Capture the cell that displays the provided text and extract its (X, Y) central coordinate. 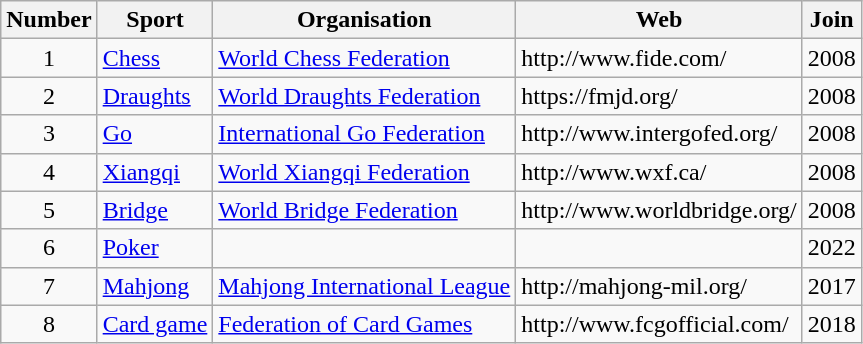
http://www.worldbridge.org/ (659, 210)
2017 (832, 286)
8 (49, 324)
http://www.wxf.ca/ (659, 172)
World Draughts Federation (364, 96)
Federation of Card Games (364, 324)
http://mahjong-mil.org/ (659, 286)
Join (832, 20)
Organisation (364, 20)
4 (49, 172)
Xiangqi (155, 172)
3 (49, 134)
World Chess Federation (364, 58)
Bridge (155, 210)
http://www.fcgofficial.com/ (659, 324)
1 (49, 58)
5 (49, 210)
Go (155, 134)
Card game (155, 324)
http://www.intergofed.org/ (659, 134)
World Bridge Federation (364, 210)
Draughts (155, 96)
6 (49, 248)
2 (49, 96)
https://fmjd.org/ (659, 96)
Mahjong (155, 286)
Mahjong International League (364, 286)
Chess (155, 58)
International Go Federation (364, 134)
Web (659, 20)
World Xiangqi Federation (364, 172)
Sport (155, 20)
Poker (155, 248)
2018 (832, 324)
http://www.fide.com/ (659, 58)
Number (49, 20)
7 (49, 286)
2022 (832, 248)
